Scan for the cell matching the given text and deliver its [X, Y] coordinate at center. 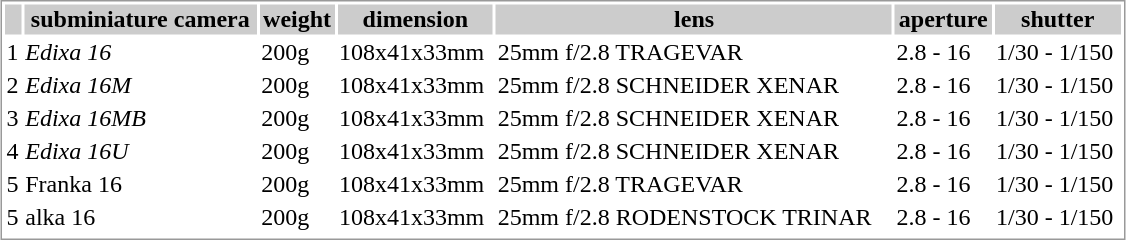
25mm f/2.8 RODENSTOCK TRINAR [694, 217]
2 [13, 85]
Edixa 16M [140, 85]
Edixa 16U [140, 151]
alka 16 [140, 217]
3 [13, 119]
Franka 16 [140, 185]
subminiature camera [140, 19]
lens [694, 19]
Edixa 16MB [140, 119]
weight [298, 19]
dimension [415, 19]
shutter [1058, 19]
4 [13, 151]
aperture [943, 19]
Edixa 16 [140, 53]
1 [13, 53]
